Determine the (x, y) coordinate at the center of the cell enclosing the given text.  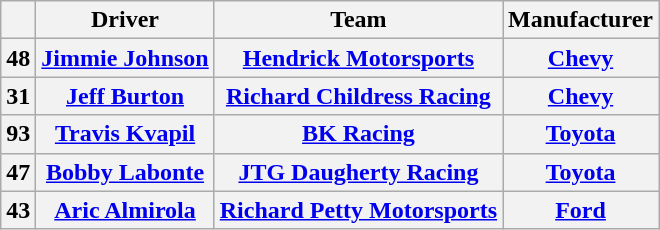
48 (18, 58)
47 (18, 172)
Ford (581, 210)
JTG Daugherty Racing (358, 172)
Hendrick Motorsports (358, 58)
Travis Kvapil (125, 134)
Bobby Labonte (125, 172)
Richard Petty Motorsports (358, 210)
Jeff Burton (125, 96)
43 (18, 210)
Richard Childress Racing (358, 96)
31 (18, 96)
Manufacturer (581, 20)
Driver (125, 20)
Aric Almirola (125, 210)
Jimmie Johnson (125, 58)
BK Racing (358, 134)
93 (18, 134)
Team (358, 20)
